Find where the given text appears and provide that cell's center as [X, Y] coordinate. 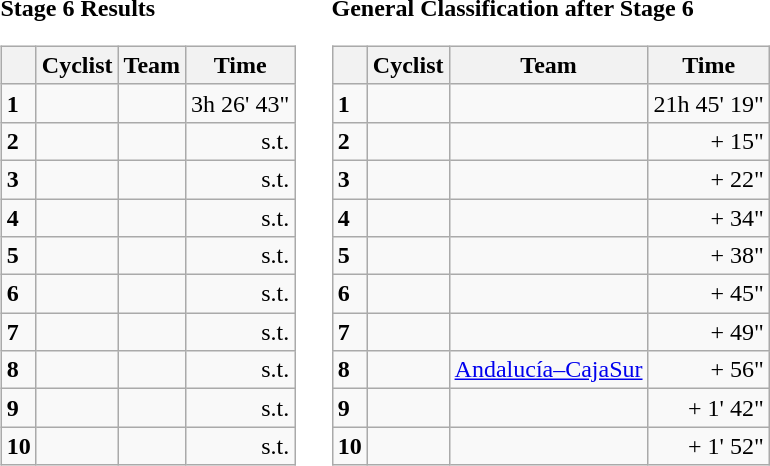
3h 26' 43" [240, 103]
+ 22" [708, 179]
21h 45' 19" [708, 103]
+ 1' 52" [708, 446]
+ 49" [708, 332]
+ 38" [708, 256]
+ 56" [708, 370]
+ 15" [708, 141]
+ 45" [708, 294]
Andalucía–CajaSur [548, 370]
+ 1' 42" [708, 408]
+ 34" [708, 217]
